Provide the [x, y] coordinate of the cell's center where the given text is located.  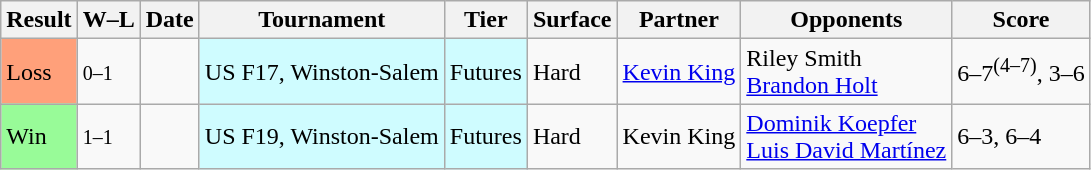
Partner [679, 20]
Tournament [322, 20]
US F19, Winston-Salem [322, 136]
1–1 [108, 136]
Tier [486, 20]
6–7(4–7), 3–6 [1021, 72]
Opponents [846, 20]
6–3, 6–4 [1021, 136]
Score [1021, 20]
Dominik Koepfer Luis David Martínez [846, 136]
Surface [572, 20]
Date [170, 20]
W–L [108, 20]
0–1 [108, 72]
Result [39, 20]
US F17, Winston-Salem [322, 72]
Win [39, 136]
Loss [39, 72]
Riley Smith Brandon Holt [846, 72]
